Output the (X, Y) coordinate of the center of the cell containing the given text.  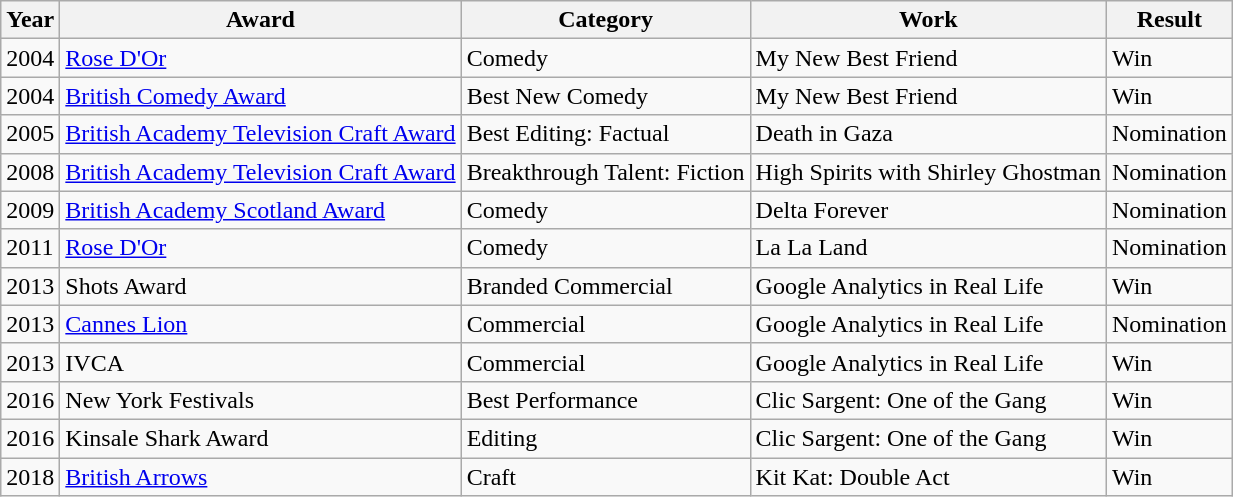
Kinsale Shark Award (260, 438)
Award (260, 20)
2009 (30, 210)
2018 (30, 477)
Best Editing: Factual (606, 134)
Work (928, 20)
British Arrows (260, 477)
Breakthrough Talent: Fiction (606, 172)
Shots Award (260, 286)
Year (30, 20)
Best Performance (606, 400)
New York Festivals (260, 400)
2011 (30, 248)
Best New Comedy (606, 96)
Cannes Lion (260, 324)
2008 (30, 172)
British Comedy Award (260, 96)
Result (1169, 20)
Craft (606, 477)
Branded Commercial (606, 286)
IVCA (260, 362)
High Spirits with Shirley Ghostman (928, 172)
La La Land (928, 248)
Death in Gaza (928, 134)
2005 (30, 134)
Delta Forever (928, 210)
Kit Kat: Double Act (928, 477)
British Academy Scotland Award (260, 210)
Category (606, 20)
Editing (606, 438)
